Locate the cell with the specified text and output its (X, Y) center coordinate. 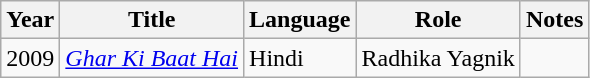
Title (152, 20)
Year (30, 20)
Ghar Ki Baat Hai (152, 58)
Radhika Yagnik (438, 58)
2009 (30, 58)
Notes (554, 20)
Hindi (300, 58)
Role (438, 20)
Language (300, 20)
